Identify which cell holds the provided text, then report its [x, y] central coordinate. 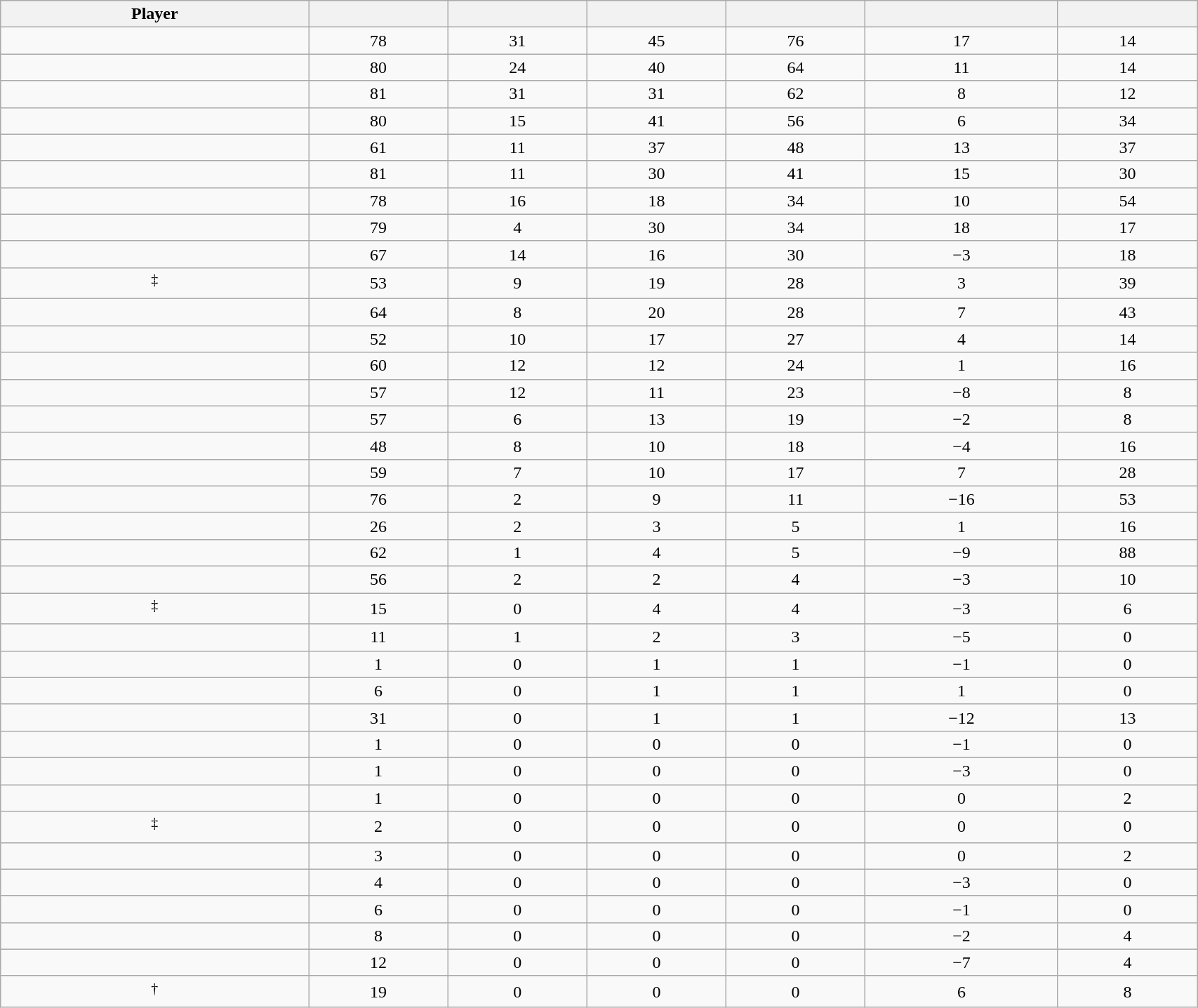
−4 [961, 446]
27 [795, 339]
Player [154, 14]
67 [378, 254]
23 [795, 392]
−5 [961, 637]
45 [656, 41]
52 [378, 339]
88 [1127, 552]
−9 [961, 552]
−16 [961, 499]
61 [378, 147]
−8 [961, 392]
† [154, 991]
−12 [961, 717]
40 [656, 67]
−7 [961, 962]
39 [1127, 284]
79 [378, 227]
60 [378, 366]
59 [378, 472]
20 [656, 312]
43 [1127, 312]
54 [1127, 201]
26 [378, 526]
